Determine the [x, y] coordinate at the center of the cell enclosing the given text.  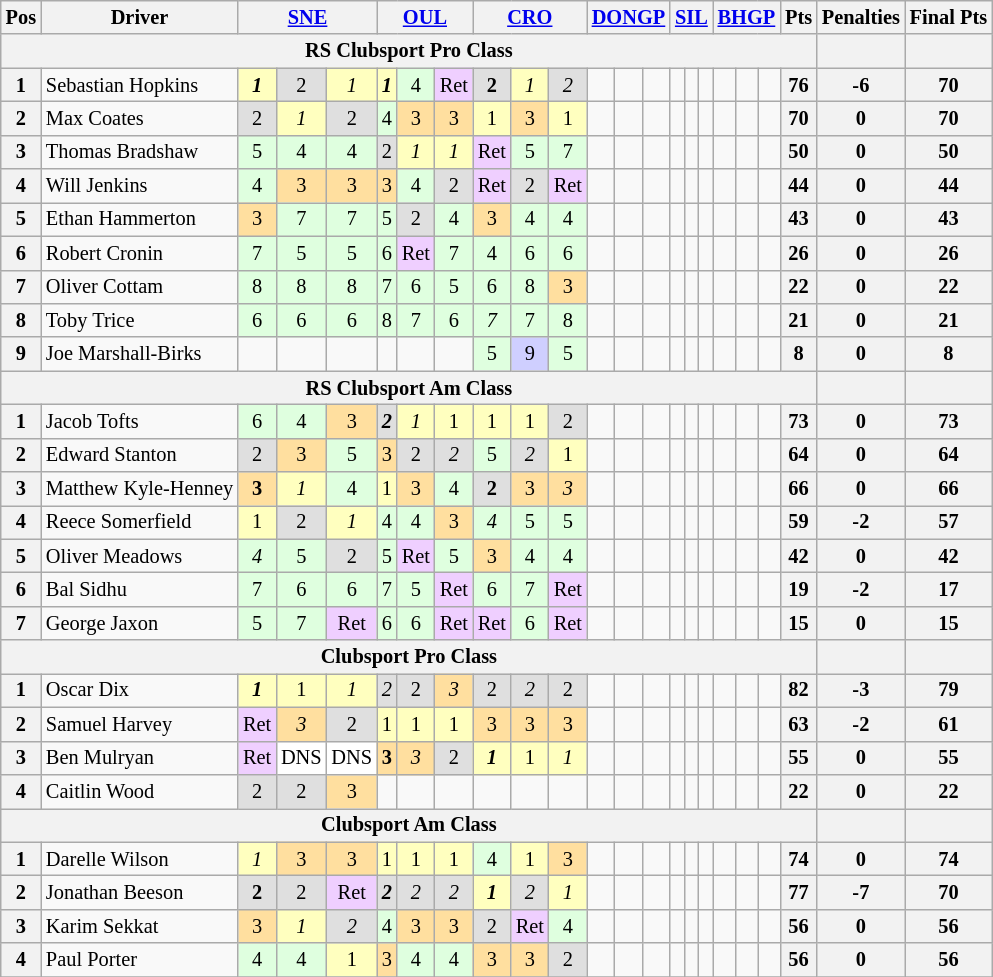
Edward Stanton [140, 455]
Samuel Harvey [140, 724]
OUL [425, 17]
Jonathan Beeson [140, 892]
61 [948, 724]
19 [798, 589]
RS Clubsport Pro Class [409, 51]
76 [798, 85]
SNE [308, 17]
Joe Marshall-Birks [140, 354]
Max Coates [140, 118]
Karim Sekkat [140, 926]
Penalties [861, 17]
BHGP [746, 17]
57 [948, 522]
Toby Trice [140, 320]
-3 [861, 690]
RS Clubsport Am Class [409, 388]
Sebastian Hopkins [140, 85]
59 [798, 522]
Clubsport Am Class [409, 825]
Ben Mulryan [140, 758]
Bal Sidhu [140, 589]
Oscar Dix [140, 690]
DONGP [628, 17]
Robert Cronin [140, 253]
Matthew Kyle-Henney [140, 489]
-7 [861, 892]
82 [798, 690]
Caitlin Wood [140, 791]
Oliver Cottam [140, 287]
CRO [530, 17]
Final Pts [948, 17]
Driver [140, 17]
Pos [21, 17]
Clubsport Pro Class [409, 657]
17 [948, 589]
Darelle Wilson [140, 859]
Jacob Tofts [140, 421]
Thomas Bradshaw [140, 152]
79 [948, 690]
George Jaxon [140, 623]
Oliver Meadows [140, 556]
Ethan Hammerton [140, 219]
-6 [861, 85]
Will Jenkins [140, 186]
63 [798, 724]
Pts [798, 17]
SIL [692, 17]
Reece Somerfield [140, 522]
77 [798, 892]
Paul Porter [140, 960]
